Locate the cell with the specified text and output its [x, y] center coordinate. 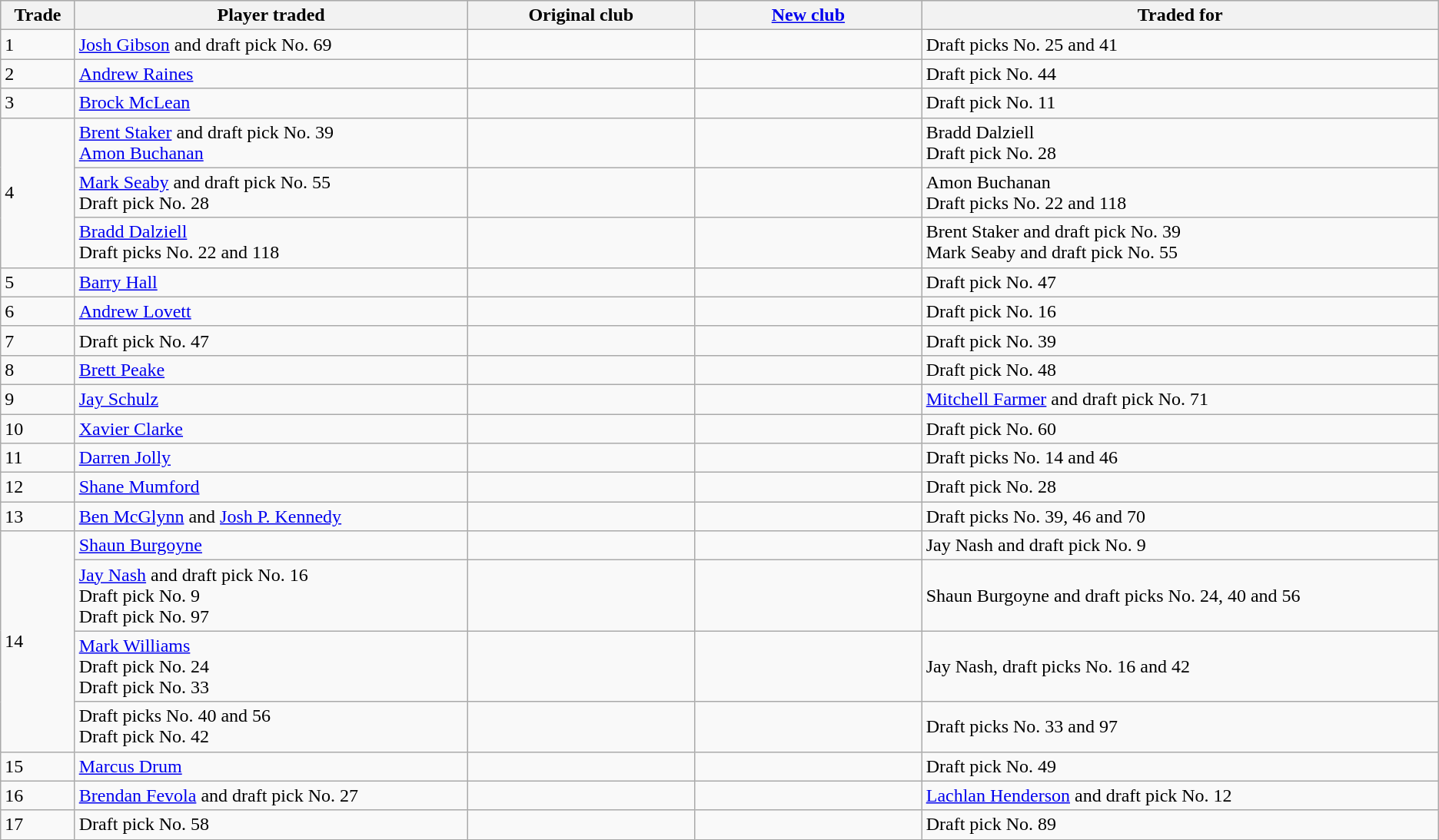
Josh Gibson and draft pick No. 69 [271, 45]
Draft pick No. 11 [1180, 103]
Shaun Burgoyne [271, 546]
Lachlan Henderson and draft pick No. 12 [1180, 795]
Jay Nash and draft pick No. 9 [1180, 546]
Andrew Lovett [271, 311]
1 [38, 45]
17 [38, 825]
Mitchell Farmer and draft pick No. 71 [1180, 399]
Mark Seaby and draft pick No. 55Draft pick No. 28 [271, 192]
Brendan Fevola and draft pick No. 27 [271, 795]
11 [38, 458]
14 [38, 641]
Bradd DalziellDraft picks No. 22 and 118 [271, 243]
Jay Nash and draft pick No. 16Draft pick No. 9Draft pick No. 97 [271, 596]
10 [38, 428]
Bradd DalziellDraft pick No. 28 [1180, 143]
Draft picks No. 33 and 97 [1180, 727]
Draft pick No. 60 [1180, 428]
Brent Staker and draft pick No. 39Mark Seaby and draft pick No. 55 [1180, 243]
6 [38, 311]
2 [38, 74]
Draft picks No. 25 and 41 [1180, 45]
13 [38, 516]
5 [38, 282]
Darren Jolly [271, 458]
Draft pick No. 16 [1180, 311]
Brent Staker and draft pick No. 39Amon Buchanan [271, 143]
4 [38, 192]
Draft pick No. 39 [1180, 340]
Xavier Clarke [271, 428]
Brett Peake [271, 370]
Traded for [1180, 15]
Player traded [271, 15]
Trade [38, 15]
8 [38, 370]
Draft pick No. 89 [1180, 825]
Draft pick No. 28 [1180, 487]
Brock McLean [271, 103]
Draft picks No. 14 and 46 [1180, 458]
Andrew Raines [271, 74]
9 [38, 399]
Draft pick No. 48 [1180, 370]
Draft pick No. 58 [271, 825]
Draft picks No. 39, 46 and 70 [1180, 516]
Draft pick No. 49 [1180, 766]
Barry Hall [271, 282]
Marcus Drum [271, 766]
Ben McGlynn and Josh P. Kennedy [271, 516]
7 [38, 340]
15 [38, 766]
12 [38, 487]
Mark WilliamsDraft pick No. 24Draft pick No. 33 [271, 666]
Shaun Burgoyne and draft picks No. 24, 40 and 56 [1180, 596]
Jay Nash, draft picks No. 16 and 42 [1180, 666]
Draft pick No. 44 [1180, 74]
Draft picks No. 40 and 56Draft pick No. 42 [271, 727]
Jay Schulz [271, 399]
New club [809, 15]
16 [38, 795]
3 [38, 103]
Original club [581, 15]
Amon BuchananDraft picks No. 22 and 118 [1180, 192]
Shane Mumford [271, 487]
